Output the (X, Y) coordinate of the center of the cell containing the given text.  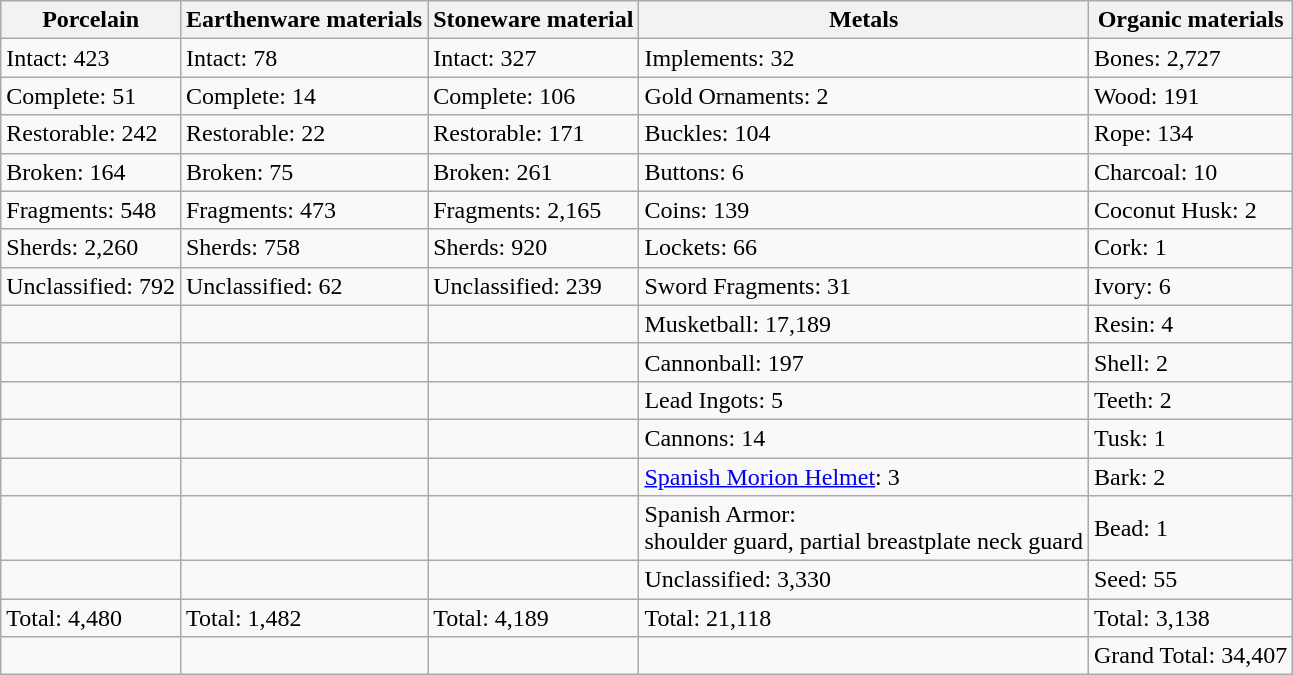
Cannonball: 197 (864, 362)
Bones: 2,727 (1190, 58)
Resin: 4 (1190, 324)
Tusk: 1 (1190, 438)
Unclassified: 3,330 (864, 580)
Charcoal: 10 (1190, 172)
Sherds: 920 (534, 248)
Total: 4,189 (534, 618)
Unclassified: 792 (91, 286)
Broken: 261 (534, 172)
Spanish Morion Helmet: 3 (864, 477)
Complete: 14 (304, 96)
Organic materials (1190, 20)
Fragments: 2,165 (534, 210)
Total: 4,480 (91, 618)
Restorable: 22 (304, 134)
Restorable: 242 (91, 134)
Sherds: 2,260 (91, 248)
Earthenware materials (304, 20)
Buckles: 104 (864, 134)
Gold Ornaments: 2 (864, 96)
Broken: 164 (91, 172)
Intact: 423 (91, 58)
Teeth: 2 (1190, 400)
Restorable: 171 (534, 134)
Grand Total: 34,407 (1190, 656)
Porcelain (91, 20)
Coins: 139 (864, 210)
Metals (864, 20)
Broken: 75 (304, 172)
Rope: 134 (1190, 134)
Sword Fragments: 31 (864, 286)
Implements: 32 (864, 58)
Unclassified: 62 (304, 286)
Intact: 78 (304, 58)
Total: 3,138 (1190, 618)
Intact: 327 (534, 58)
Complete: 106 (534, 96)
Fragments: 473 (304, 210)
Buttons: 6 (864, 172)
Sherds: 758 (304, 248)
Shell: 2 (1190, 362)
Cannons: 14 (864, 438)
Unclassified: 239 (534, 286)
Ivory: 6 (1190, 286)
Bark: 2 (1190, 477)
Total: 21,118 (864, 618)
Seed: 55 (1190, 580)
Musketball: 17,189 (864, 324)
Total: 1,482 (304, 618)
Wood: 191 (1190, 96)
Lockets: 66 (864, 248)
Coconut Husk: 2 (1190, 210)
Fragments: 548 (91, 210)
Complete: 51 (91, 96)
Lead Ingots: 5 (864, 400)
Stoneware material (534, 20)
Bead: 1 (1190, 528)
Cork: 1 (1190, 248)
Spanish Armor: shoulder guard, partial breastplate neck guard (864, 528)
